Locate the cell with the specified text and output its [X, Y] center coordinate. 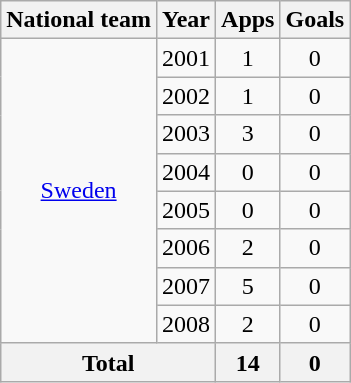
Total [108, 362]
2004 [186, 172]
5 [248, 286]
2005 [186, 210]
2006 [186, 248]
14 [248, 362]
National team [79, 20]
2003 [186, 134]
Sweden [79, 191]
2008 [186, 324]
Apps [248, 20]
2007 [186, 286]
3 [248, 134]
Goals [315, 20]
Year [186, 20]
2002 [186, 96]
2001 [186, 58]
